Determine the [X, Y] coordinate at the center of the cell enclosing the given text.  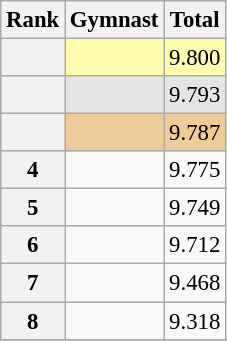
9.787 [195, 133]
6 [33, 245]
9.775 [195, 170]
Rank [33, 20]
8 [33, 321]
9.712 [195, 245]
9.800 [195, 58]
5 [33, 208]
9.468 [195, 283]
4 [33, 170]
Total [195, 20]
9.318 [195, 321]
9.793 [195, 95]
Gymnast [114, 20]
7 [33, 283]
9.749 [195, 208]
